Determine the [X, Y] coordinate at the center of the cell enclosing the given text.  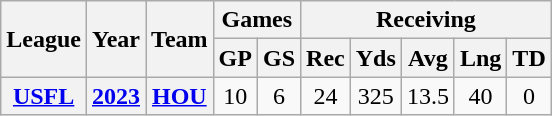
325 [376, 96]
2023 [116, 96]
League [44, 39]
HOU [180, 96]
13.5 [428, 96]
0 [529, 96]
10 [235, 96]
USFL [44, 96]
Receiving [426, 20]
Team [180, 39]
Games [256, 20]
6 [278, 96]
Avg [428, 58]
TD [529, 58]
GS [278, 58]
Lng [480, 58]
Yds [376, 58]
GP [235, 58]
40 [480, 96]
Year [116, 39]
24 [326, 96]
Rec [326, 58]
